Find where the given text appears and provide that cell's center as (x, y) coordinate. 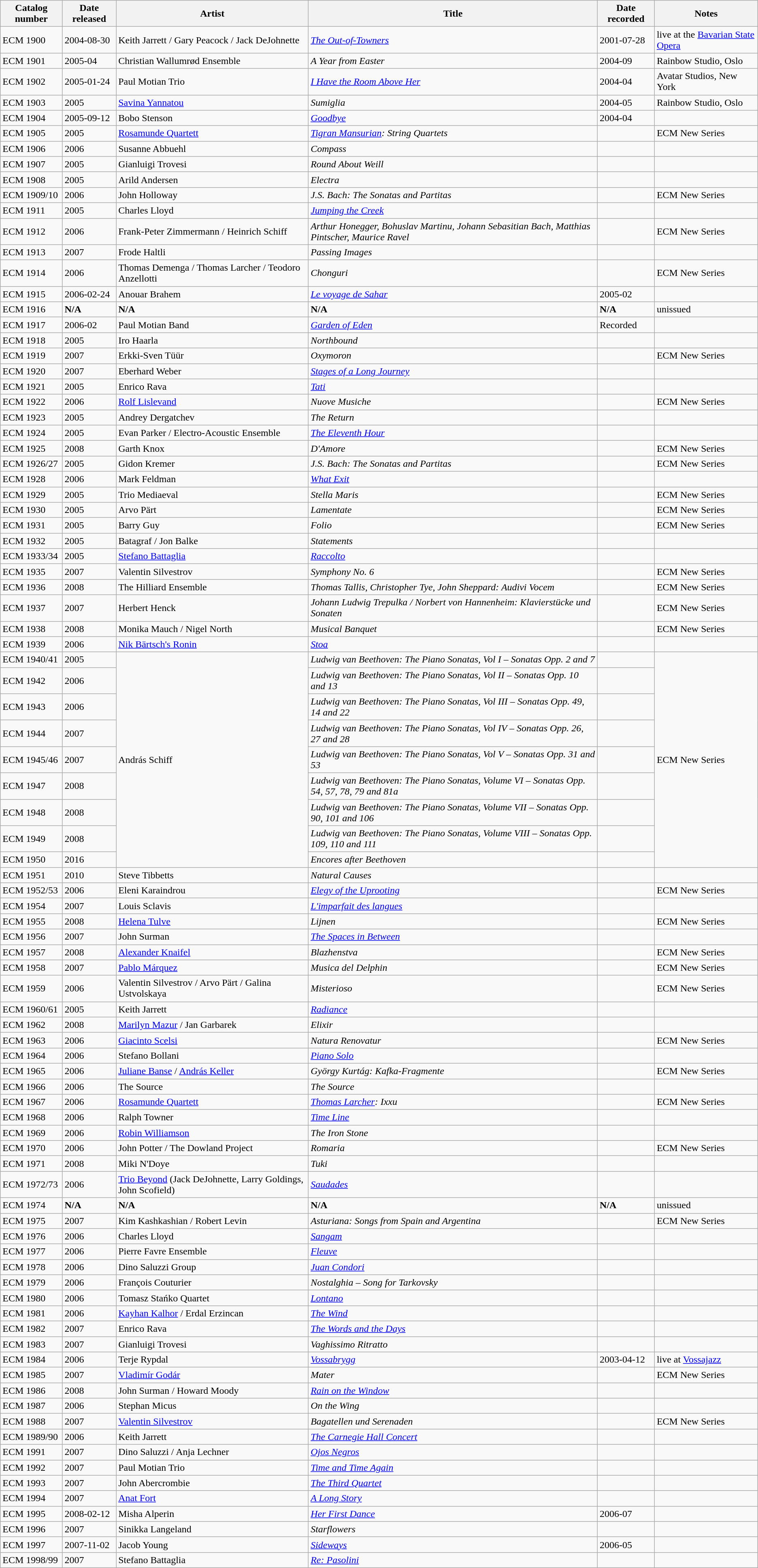
ECM 1911 (32, 210)
ECM 1913 (32, 252)
Trio Beyond (Jack DeJohnette, Larry Goldings, John Scofield) (212, 1185)
Mater (453, 1375)
2005-04 (89, 61)
The Carnegie Hall Concert (453, 1437)
2005-09-12 (89, 118)
Stoa (453, 644)
Erkki-Sven Tüür (212, 356)
Elegy of the Uprooting (453, 891)
ECM 1901 (32, 61)
ECM 1923 (32, 417)
ECM 1972/73 (32, 1185)
Vossabrygg (453, 1360)
ECM 1918 (32, 340)
Raccolto (453, 556)
Tigran Mansurian: String Quartets (453, 133)
The Spaces in Between (453, 937)
Stephan Micus (212, 1406)
Frank-Peter Zimmermann / Heinrich Schiff (212, 231)
ECM 1956 (32, 937)
I Have the Room Above Her (453, 82)
Sideways (453, 1545)
Evan Parker / Electro-Acoustic Ensemble (212, 433)
live at the Bavarian State Opera (706, 40)
Natural Causes (453, 875)
ECM 1957 (32, 952)
2004-05 (626, 103)
Eleni Karaindrou (212, 891)
ECM 1980 (32, 1298)
Robin Williamson (212, 1133)
ECM 1944 (32, 733)
Lontano (453, 1298)
ECM 1955 (32, 921)
Anouar Brahem (212, 294)
Garden of Eden (453, 325)
2007-11-02 (89, 1545)
Thomas Demenga / Thomas Larcher / Teodoro Anzellotti (212, 273)
ECM 1958 (32, 968)
ECM 1908 (32, 179)
ECM 1929 (32, 495)
Terje Rypdal (212, 1360)
Andrey Dergatchev (212, 417)
Trio Mediaeval (212, 495)
Nostalghia – Song for Tarkovsky (453, 1282)
ECM 1928 (32, 479)
Blazhenstva (453, 952)
Pierre Favre Ensemble (212, 1252)
Goodbye (453, 118)
Encores after Beethoven (453, 860)
John Surman (212, 937)
Compass (453, 149)
Dino Saluzzi Group (212, 1267)
ECM 1981 (32, 1313)
ECM 1942 (32, 681)
György Kurtág: Kafka-Fragmente (453, 1071)
Lamentate (453, 510)
Vaghissimo Ritratto (453, 1344)
ECM 1962 (32, 1025)
2005-02 (626, 294)
ECM 1939 (32, 644)
Ojos Negros (453, 1452)
ECM 1905 (32, 133)
ECM 1949 (32, 839)
D'Amore (453, 448)
ECM 1936 (32, 587)
ECM 1960/61 (32, 1009)
Piano Solo (453, 1055)
Time and Time Again (453, 1468)
Tomasz Stańko Quartet (212, 1298)
ECM 1909/10 (32, 195)
ECM 1983 (32, 1344)
The Out-of-Towners (453, 40)
Pablo Márquez (212, 968)
ECM 1948 (32, 812)
ECM 1954 (32, 906)
Louis Sclavis (212, 906)
John Holloway (212, 195)
Juan Condori (453, 1267)
Ludwig van Beethoven: The Piano Sonatas, Volume VII – Sonatas Opp. 90, 101 and 106 (453, 812)
Anat Fort (212, 1498)
Avatar Studios, New York (706, 82)
Northbound (453, 340)
2016 (89, 860)
ECM 1994 (32, 1498)
Thomas Tallis, Christopher Tye, John Sheppard: Audivi Vocem (453, 587)
On the Wing (453, 1406)
ECM 1978 (32, 1267)
Stella Maris (453, 495)
Stefano Bollani (212, 1055)
Symphony No. 6 (453, 572)
Electra (453, 179)
Herbert Henck (212, 608)
Misterioso (453, 989)
Kayhan Kalhor / Erdal Erzincan (212, 1313)
Arild Andersen (212, 179)
ECM 1943 (32, 707)
ECM 1968 (32, 1117)
The Hilliard Ensemble (212, 587)
The Third Quartet (453, 1483)
Starflowers (453, 1529)
Christian Wallumrød Ensemble (212, 61)
Savina Yannatou (212, 103)
Juliane Banse / András Keller (212, 1071)
ECM 1965 (32, 1071)
ECM 1967 (32, 1102)
ECM 1984 (32, 1360)
ECM 1915 (32, 294)
ECM 1924 (32, 433)
Johann Ludwig Trepulka / Norbert von Hannenheim: Klavierstücke und Sonaten (453, 608)
ECM 1920 (32, 371)
Batagraf / Jon Balke (212, 541)
ECM 1971 (32, 1164)
Re: Pasolini (453, 1560)
François Couturier (212, 1282)
Paul Motian Band (212, 325)
ECM 1993 (32, 1483)
Frode Haltli (212, 252)
Ludwig van Beethoven: The Piano Sonatas, Volume VI – Sonatas Opp. 54, 57, 78, 79 and 81a (453, 786)
ECM 1966 (32, 1086)
Ludwig van Beethoven: The Piano Sonatas, Vol V – Sonatas Opp. 31 and 53 (453, 759)
John Potter / The Dowland Project (212, 1148)
ECM 1964 (32, 1055)
ECM 1945/46 (32, 759)
Miki N'Doye (212, 1164)
ECM 1925 (32, 448)
ECM 1985 (32, 1375)
Ludwig van Beethoven: The Piano Sonatas, Volume VIII – Sonatas Opp. 109, 110 and 111 (453, 839)
What Exit (453, 479)
Keith Jarrett / Gary Peacock / Jack DeJohnette (212, 40)
Nik Bärtsch's Ronin (212, 644)
ECM 1931 (32, 526)
ECM 1900 (32, 40)
ECM 1937 (32, 608)
ECM 1992 (32, 1468)
Mark Feldman (212, 479)
ECM 1926/27 (32, 464)
ECM 1970 (32, 1148)
The Return (453, 417)
Dino Saluzzi / Anja Lechner (212, 1452)
ECM 1996 (32, 1529)
ECM 1938 (32, 629)
ECM 1933/34 (32, 556)
ECM 1974 (32, 1205)
Oxymoron (453, 356)
ECM 1904 (32, 118)
ECM 1988 (32, 1421)
A Long Story (453, 1498)
Ludwig van Beethoven: The Piano Sonatas, Vol III – Sonatas Opp. 49, 14 and 22 (453, 707)
2006-02 (89, 325)
Musical Banquet (453, 629)
Arvo Pärt (212, 510)
ECM 1969 (32, 1133)
ECM 1997 (32, 1545)
Statements (453, 541)
Tati (453, 387)
Asturiana: Songs from Spain and Argentina (453, 1221)
ECM 1907 (32, 164)
Thomas Larcher: Ixxu (453, 1102)
Fleuve (453, 1252)
Bagatellen und Serenaden (453, 1421)
ECM 1986 (32, 1391)
John Surman / Howard Moody (212, 1391)
Tuki (453, 1164)
Ludwig van Beethoven: The Piano Sonatas, Vol II – Sonatas Opp. 10 and 13 (453, 681)
Lijnen (453, 921)
ECM 1975 (32, 1221)
The Eleventh Hour (453, 433)
2006-07 (626, 1514)
Valentin Silvestrov / Arvo Pärt / Galina Ustvolskaya (212, 989)
Artist (212, 14)
Date recorded (626, 14)
Marilyn Mazur / Jan Garbarek (212, 1025)
Elixir (453, 1025)
A Year from Easter (453, 61)
Garth Knox (212, 448)
Arthur Honegger, Bohuslav Martinu, Johann Sebasitian Bach, Matthias Pintscher, Maurice Ravel (453, 231)
Sangam (453, 1236)
Rain on the Window (453, 1391)
Saudades (453, 1185)
Stages of a Long Journey (453, 371)
ECM 1959 (32, 989)
2006-02-24 (89, 294)
2010 (89, 875)
Alexander Knaifel (212, 952)
Rolf Lislevand (212, 402)
The Wind (453, 1313)
Natura Renovatur (453, 1040)
2004-08-30 (89, 40)
Misha Alperin (212, 1514)
Jumping the Creek (453, 210)
ECM 1977 (32, 1252)
Eberhard Weber (212, 371)
Notes (706, 14)
The Iron Stone (453, 1133)
ECM 1979 (32, 1282)
ECM 1951 (32, 875)
ECM 1963 (32, 1040)
ECM 1932 (32, 541)
Romaria (453, 1148)
2004-09 (626, 61)
Sumiglia (453, 103)
John Abercrombie (212, 1483)
Radiance (453, 1009)
Date released (89, 14)
ECM 1991 (32, 1452)
Iro Haarla (212, 340)
ECM 1921 (32, 387)
Monika Mauch / Nigel North (212, 629)
Chonguri (453, 273)
Bobo Stenson (212, 118)
Vladimír Godár (212, 1375)
Ludwig van Beethoven: The Piano Sonatas, Vol I – Sonatas Opp. 2 and 7 (453, 660)
live at Vossajazz (706, 1360)
2005-01-24 (89, 82)
2003-04-12 (626, 1360)
ECM 1947 (32, 786)
ECM 1987 (32, 1406)
Nuove Musiche (453, 402)
Recorded (626, 325)
ECM 1912 (32, 231)
Kim Kashkashian / Robert Levin (212, 1221)
Title (453, 14)
ECM 1995 (32, 1514)
Susanne Abbuehl (212, 149)
ECM 1940/41 (32, 660)
Catalog number (32, 14)
Time Line (453, 1117)
Barry Guy (212, 526)
ECM 1917 (32, 325)
Helena Tulve (212, 921)
ECM 1976 (32, 1236)
Ralph Towner (212, 1117)
Steve Tibbetts (212, 875)
Her First Dance (453, 1514)
ECM 1989/90 (32, 1437)
ECM 1902 (32, 82)
The Words and the Days (453, 1329)
ECM 1952/53 (32, 891)
ECM 1982 (32, 1329)
ECM 1935 (32, 572)
Folio (453, 526)
Le voyage de Sahar (453, 294)
Musica del Delphin (453, 968)
András Schiff (212, 760)
ECM 1906 (32, 149)
2006-05 (626, 1545)
2008-02-12 (89, 1514)
2001-07-28 (626, 40)
ECM 1916 (32, 310)
ECM 1998/99 (32, 1560)
ECM 1903 (32, 103)
Gidon Kremer (212, 464)
Sinikka Langeland (212, 1529)
Round About Weill (453, 164)
Passing Images (453, 252)
ECM 1919 (32, 356)
Giacinto Scelsi (212, 1040)
ECM 1922 (32, 402)
ECM 1950 (32, 860)
Jacob Young (212, 1545)
Ludwig van Beethoven: The Piano Sonatas, Vol IV – Sonatas Opp. 26, 27 and 28 (453, 733)
ECM 1914 (32, 273)
L'imparfait des langues (453, 906)
ECM 1930 (32, 510)
